Return (X, Y) of the center of cell containing provided text 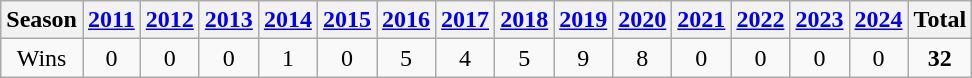
2011 (111, 20)
2020 (642, 20)
2014 (288, 20)
Total (940, 20)
2021 (702, 20)
2015 (346, 20)
32 (940, 58)
2018 (524, 20)
Season (42, 20)
2012 (170, 20)
2016 (406, 20)
4 (466, 58)
2013 (228, 20)
2019 (584, 20)
2024 (878, 20)
1 (288, 58)
8 (642, 58)
2017 (466, 20)
2023 (820, 20)
9 (584, 58)
Wins (42, 58)
2022 (760, 20)
